Capture the cell that displays the provided text and extract its (X, Y) central coordinate. 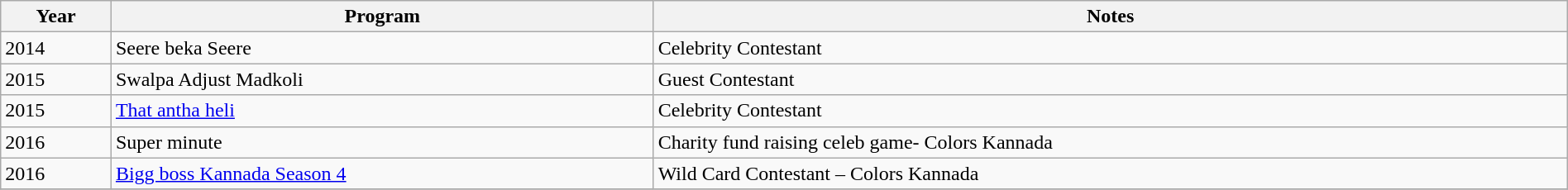
Bigg boss Kannada Season 4 (382, 173)
Notes (1110, 17)
Program (382, 17)
Charity fund raising celeb game- Colors Kannada (1110, 142)
Swalpa Adjust Madkoli (382, 79)
Seere beka Seere (382, 48)
That antha heli (382, 111)
Guest Contestant (1110, 79)
Super minute (382, 142)
2014 (56, 48)
Wild Card Contestant – Colors Kannada (1110, 173)
Year (56, 17)
